Locate the cell with the specified text and output its (x, y) center coordinate. 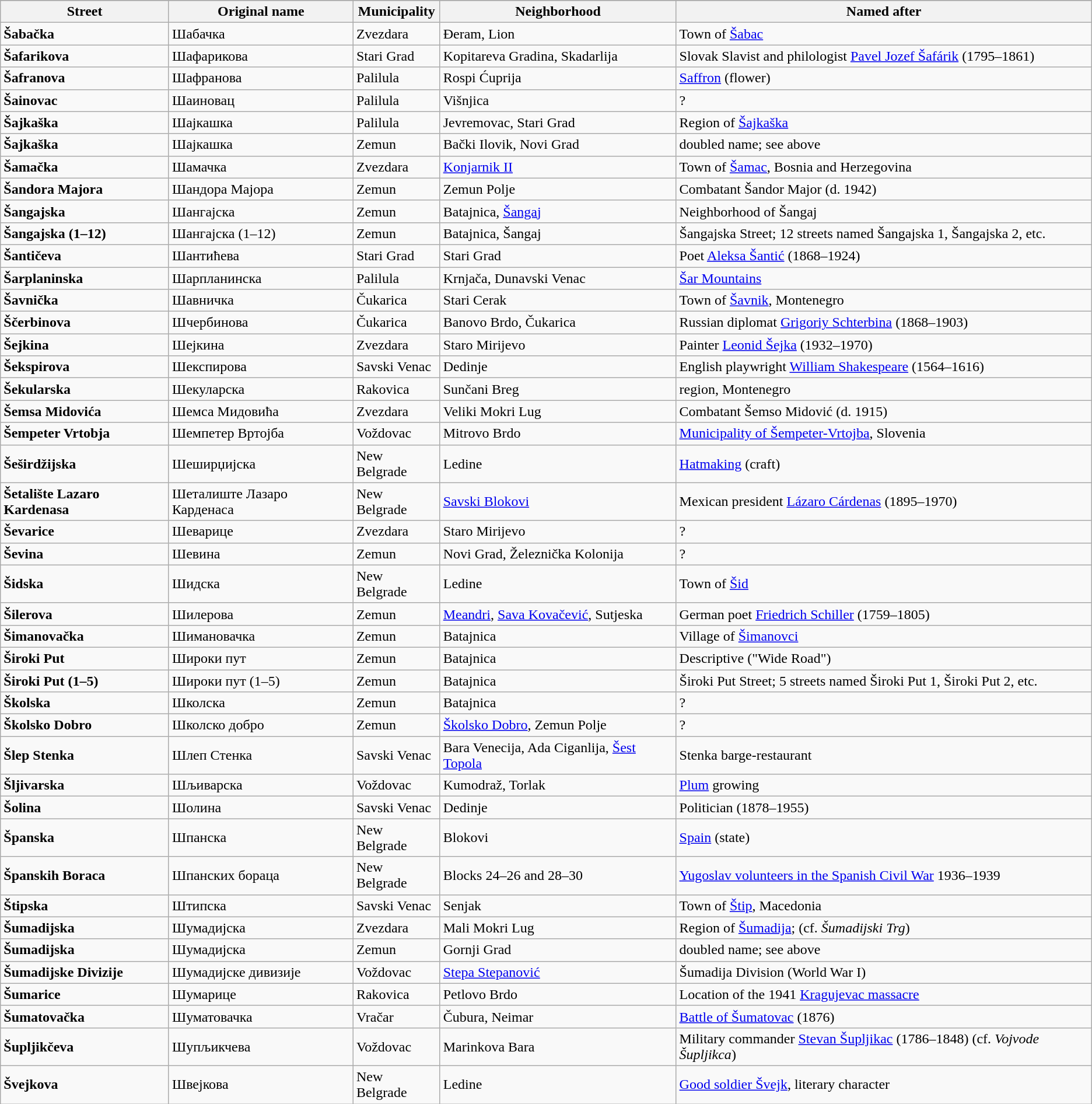
Region of Šajkaška (884, 123)
Шчербинова (261, 323)
Town of Šamac, Bosnia and Herzegovina (884, 167)
Stari Cerak (558, 301)
English playwright William Shakespeare (1564–1616) (884, 367)
Šar Mountains (884, 278)
Marinkova Bara (558, 1047)
Šumatovačka (85, 1016)
Višnjica (558, 100)
Gornji Grad (558, 950)
Location of the 1941 Kragujevac massacre (884, 994)
Шумадијске дивизије (261, 972)
Шупљикчева (261, 1047)
Швејкова (261, 1084)
Шилерова (261, 614)
Шевина (261, 554)
Town of Šavnik, Montenegro (884, 301)
Stenka barge-restaurant (884, 755)
Šainovac (85, 100)
Šarplaninska (85, 278)
Senjak (558, 906)
Šabačka (85, 34)
Neighborhood (558, 12)
Šempeter Vrtobja (85, 434)
Đeram, Lion (558, 34)
Шемпетер Вртојба (261, 434)
Vračar (397, 1016)
Шангајска (261, 211)
Školsko Dobro (85, 725)
Village of Šimanovci (884, 636)
Шарпланинска (261, 278)
German poet Friedrich Schiller (1759–1805) (884, 614)
Descriptive ("Wide Road") (884, 658)
Široki Put (85, 658)
Krnjača, Dunavski Venac (558, 278)
Čubura, Neimar (558, 1016)
Politician (1878–1955) (884, 808)
Rospi Ćuprija (558, 78)
Šemsa Midovića (85, 411)
Шавничка (261, 301)
Municipality (397, 12)
Sunčani Breg (558, 389)
Шимановачка (261, 636)
Kopitareva Gradina, Skadarlija (558, 56)
Street (85, 12)
Šandora Majora (85, 189)
Шпанских бораца (261, 875)
Banovo Brdo, Čukarica (558, 323)
Šeširdžijska (85, 463)
Шеварице (261, 532)
Šangajska Street; 12 streets named Šangajska 1, Šangajska 2, etc. (884, 233)
Шекспирова (261, 367)
Šumadija Division (World War I) (884, 972)
Штипска (261, 906)
Šamačka (85, 167)
Šekularska (85, 389)
Combatant Šandor Major (d. 1942) (884, 189)
Šafarikova (85, 56)
Konjarnik II (558, 167)
Шпанска (261, 838)
Švejkova (85, 1084)
Good soldier Švejk, literary character (884, 1084)
Spain (state) (884, 838)
Шангајска (1–12) (261, 233)
Meandri, Sava Kovačević, Sutjeska (558, 614)
Шамачка (261, 167)
Шуматовачка (261, 1016)
Military commander Stevan Šupljikac (1786–1848) (cf. Vojvode Šupljikca) (884, 1047)
Španskih Boraca (85, 875)
Neighborhood of Šangaj (884, 211)
Municipality of Šempeter-Vrtojba, Slovenia (884, 434)
Šavnička (85, 301)
Školsko Dobro, Zemun Polje (558, 725)
Blocks 24–26 and 28–30 (558, 875)
Шејкина (261, 345)
Mexican president Lázaro Cárdenas (1895–1970) (884, 502)
Saffron (flower) (884, 78)
Шаиновац (261, 100)
Ševarice (85, 532)
Kumodraž, Torlak (558, 785)
Named after (884, 12)
Savski Blokovi (558, 502)
Šekspirova (85, 367)
Шлеп Стенка (261, 755)
Španska (85, 838)
Town of Šid (884, 584)
Šidska (85, 584)
Šangajska (1–12) (85, 233)
Petlovo Brdo (558, 994)
Шантићева (261, 256)
Šljivarska (85, 785)
Шандора Мајора (261, 189)
Ščerbinova (85, 323)
Novi Grad, Železnička Kolonija (558, 554)
Poet Aleksa Šantić (1868–1924) (884, 256)
Stepa Stepanović (558, 972)
Шекуларска (261, 389)
Школска (261, 703)
Široki Put (1–5) (85, 681)
Школско добро (261, 725)
Bara Venecija, Ada Ciganlija, Šest Topola (558, 755)
Šilerova (85, 614)
Mitrovo Brdo (558, 434)
Šolina (85, 808)
Шолина (261, 808)
Ševina (85, 554)
Šetalište Lazaro Kardenasa (85, 502)
Jevremovac, Stari Grad (558, 123)
Školska (85, 703)
Šumadijske Divizije (85, 972)
Šlep Stenka (85, 755)
Šafranova (85, 78)
Široki Put Street; 5 streets named Široki Put 1, Široki Put 2, etc. (884, 681)
Russian diplomat Grigoriy Schterbina (1868–1903) (884, 323)
Region of Šumadija; (cf. Šumadijski Trg) (884, 928)
Шемса Мидовића (261, 411)
Painter Leonid Šejka (1932–1970) (884, 345)
Štipska (85, 906)
Yugoslav volunteers in the Spanish Civil War 1936–1939 (884, 875)
Šangajska (85, 211)
Slovak Slavist and philologist Pavel Jozef Šafárik (1795–1861) (884, 56)
region, Montenegro (884, 389)
Town of Šabac (884, 34)
Original name (261, 12)
Шафарикова (261, 56)
Šimanovačka (85, 636)
Zemun Polje (558, 189)
Шеширџијска (261, 463)
Veliki Mokri Lug (558, 411)
Šejkina (85, 345)
Town of Štip, Macedonia (884, 906)
Plum growing (884, 785)
Шидска (261, 584)
Šupljikčeva (85, 1047)
Шабачка (261, 34)
Battle of Šumatovac (1876) (884, 1016)
Широки пут (261, 658)
Mali Mokri Lug (558, 928)
Blokovi (558, 838)
Šumarice (85, 994)
Широки пут (1–5) (261, 681)
Шљиварска (261, 785)
Шеталиште Лазаро Карденаса (261, 502)
Шумарице (261, 994)
Šantičeva (85, 256)
Combatant Šemso Midović (d. 1915) (884, 411)
Шафранова (261, 78)
Hatmaking (craft) (884, 463)
Bački Ilovik, Novi Grad (558, 145)
